Extract the [x, y] coordinate from the center of the cell holding the provided text.  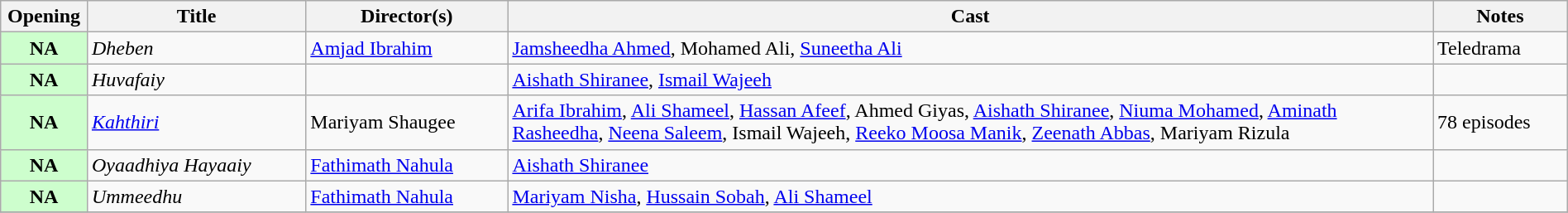
Aishath Shiranee [971, 165]
Ummeedhu [196, 196]
Kahthiri [196, 123]
Dheben [196, 48]
Aishath Shiranee, Ismail Wajeeh [971, 80]
Huvafaiy [196, 80]
78 episodes [1500, 123]
Mariyam Nisha, Hussain Sobah, Ali Shameel [971, 196]
Jamsheedha Ahmed, Mohamed Ali, Suneetha Ali [971, 48]
Teledrama [1500, 48]
Opening [45, 17]
Amjad Ibrahim [407, 48]
Title [196, 17]
Mariyam Shaugee [407, 123]
Director(s) [407, 17]
Cast [971, 17]
Oyaadhiya Hayaaiy [196, 165]
Notes [1500, 17]
